Output the [X, Y] coordinate of the center of the cell containing the given text.  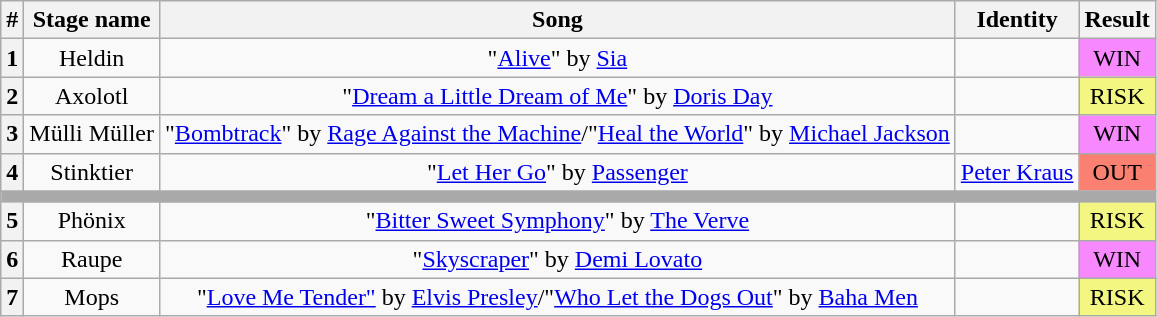
"Alive" by Sia [558, 58]
# [12, 20]
Phönix [92, 221]
Peter Kraus [1017, 172]
Axolotl [92, 96]
"Bombtrack" by Rage Against the Machine/"Heal the World" by Michael Jackson [558, 134]
"Let Her Go" by Passenger [558, 172]
OUT [1117, 172]
6 [12, 259]
Mülli Müller [92, 134]
"Skyscraper" by Demi Lovato [558, 259]
Song [558, 20]
7 [12, 297]
Result [1117, 20]
4 [12, 172]
"Bitter Sweet Symphony" by The Verve [558, 221]
1 [12, 58]
Mops [92, 297]
Raupe [92, 259]
Identity [1017, 20]
Stinktier [92, 172]
"Dream a Little Dream of Me" by Doris Day [558, 96]
"Love Me Tender" by Elvis Presley/"Who Let the Dogs Out" by Baha Men [558, 297]
Stage name [92, 20]
2 [12, 96]
3 [12, 134]
Heldin [92, 58]
5 [12, 221]
